Return (X, Y) of the center of cell containing provided text 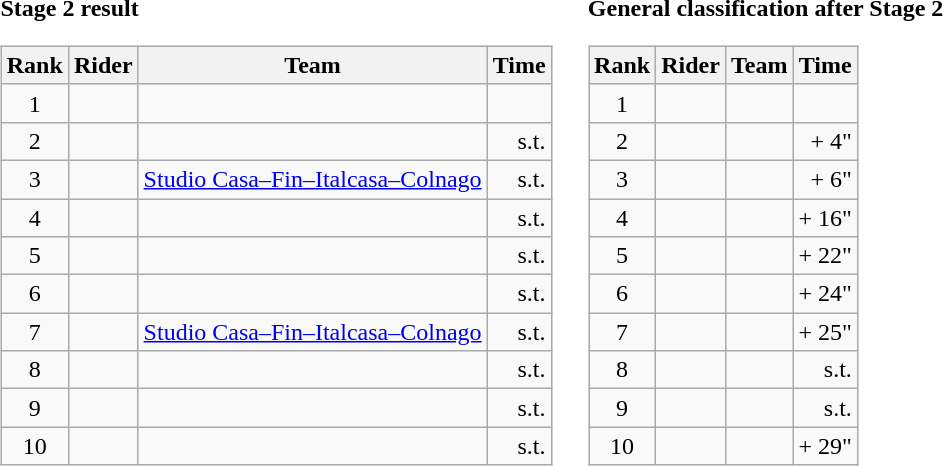
+ 29" (825, 446)
+ 16" (825, 217)
+ 24" (825, 294)
+ 22" (825, 256)
+ 6" (825, 179)
+ 25" (825, 332)
+ 4" (825, 141)
